Determine the [x, y] coordinate at the center of the cell enclosing the given text.  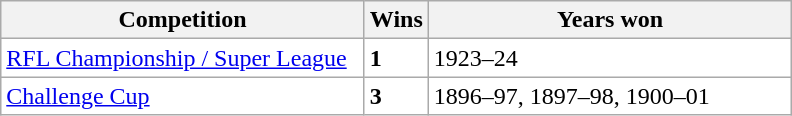
Competition [183, 20]
Years won [610, 20]
Wins [396, 20]
3 [396, 96]
1923–24 [610, 58]
1 [396, 58]
Challenge Cup [183, 96]
RFL Championship / Super League [183, 58]
1896–97, 1897–98, 1900–01 [610, 96]
